Return [x, y] of the center of cell containing provided text 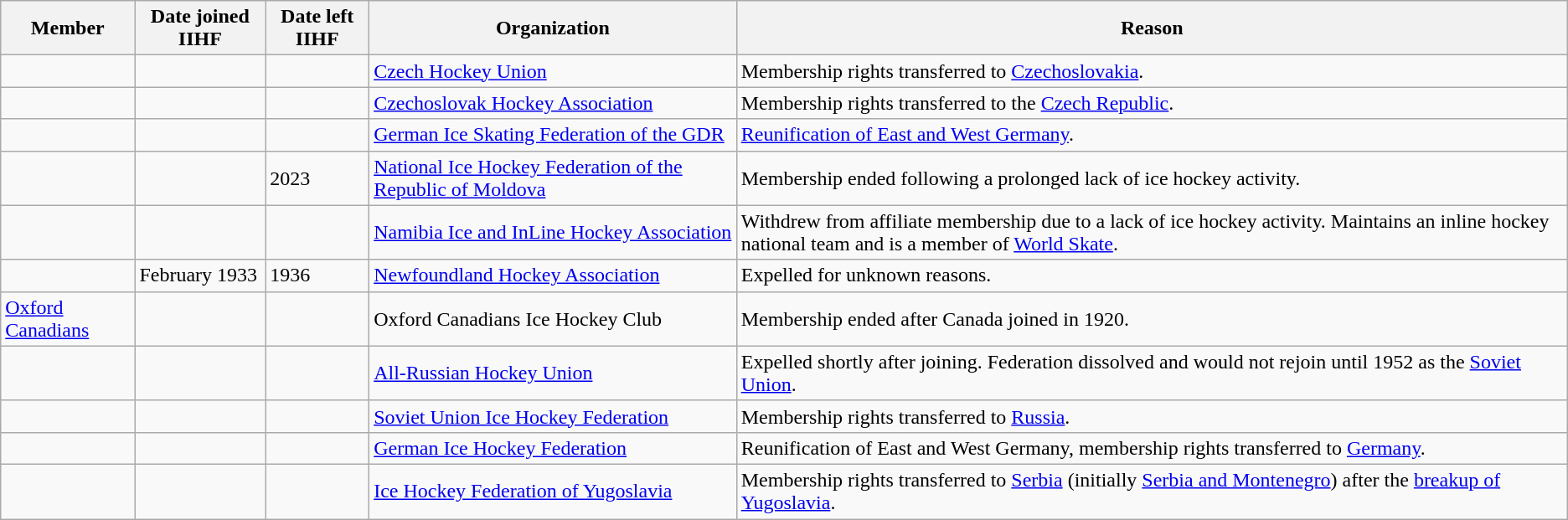
Ice Hockey Federation of Yugoslavia [553, 491]
Withdrew from affiliate membership due to a lack of ice hockey activity. Maintains an inline hockey national team and is a member of World Skate. [1152, 233]
Membership ended after Canada joined in 1920. [1152, 318]
Expelled shortly after joining. Federation dissolved and would not rejoin until 1952 as the Soviet Union. [1152, 373]
German Ice Skating Federation of the GDR [553, 135]
All-Russian Hockey Union [553, 373]
Oxford Canadians [68, 318]
National Ice Hockey Federation of the Republic of Moldova [553, 178]
Reason [1152, 28]
Czech Hockey Union [553, 71]
Oxford Canadians Ice Hockey Club [553, 318]
Membership rights transferred to Czechoslovakia. [1152, 71]
Membership rights transferred to Russia. [1152, 416]
Namibia Ice and InLine Hockey Association [553, 233]
Expelled for unknown reasons. [1152, 275]
February 1933 [200, 275]
Reunification of East and West Germany. [1152, 135]
Reunification of East and West Germany, membership rights transferred to Germany. [1152, 448]
Membership rights transferred to the Czech Republic. [1152, 103]
2023 [317, 178]
Newfoundland Hockey Association [553, 275]
Membership rights transferred to Serbia (initially Serbia and Montenegro) after the breakup of Yugoslavia. [1152, 491]
1936 [317, 275]
Organization [553, 28]
Membership ended following a prolonged lack of ice hockey activity. [1152, 178]
Date left IIHF [317, 28]
Soviet Union Ice Hockey Federation [553, 416]
Czechoslovak Hockey Association [553, 103]
Member [68, 28]
Date joined IIHF [200, 28]
German Ice Hockey Federation [553, 448]
